From the cell containing the given text, extract its center point as (x, y) coordinate. 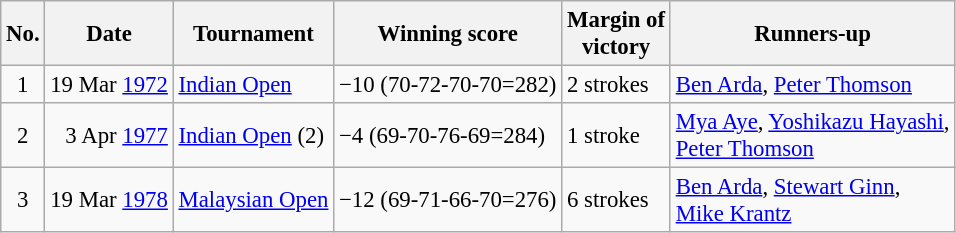
Runners-up (812, 34)
Margin ofvictory (616, 34)
3 (23, 200)
2 strokes (616, 85)
Tournament (254, 34)
1 stroke (616, 136)
No. (23, 34)
3 Apr 1977 (109, 136)
19 Mar 1978 (109, 200)
19 Mar 1972 (109, 85)
Ben Arda, Stewart Ginn, Mike Krantz (812, 200)
1 (23, 85)
Indian Open (2) (254, 136)
−4 (69-70-76-69=284) (448, 136)
2 (23, 136)
Malaysian Open (254, 200)
6 strokes (616, 200)
Indian Open (254, 85)
Date (109, 34)
Winning score (448, 34)
−12 (69-71-66-70=276) (448, 200)
Mya Aye, Yoshikazu Hayashi, Peter Thomson (812, 136)
−10 (70-72-70-70=282) (448, 85)
Ben Arda, Peter Thomson (812, 85)
